Search for the cell housing the specified text and yield its [x, y] center coordinate. 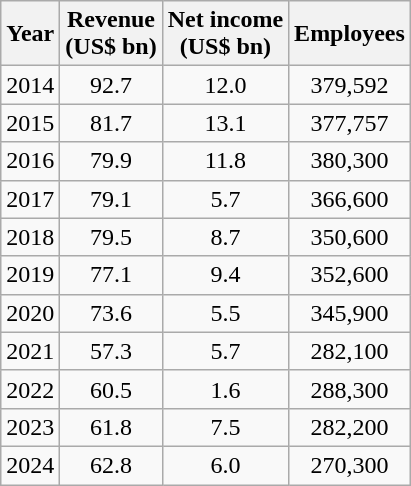
2023 [30, 427]
2015 [30, 123]
288,300 [350, 389]
7.5 [225, 427]
Revenue(US$ bn) [111, 34]
6.0 [225, 465]
11.8 [225, 161]
5.5 [225, 313]
8.7 [225, 237]
377,757 [350, 123]
62.8 [111, 465]
2017 [30, 199]
380,300 [350, 161]
60.5 [111, 389]
366,600 [350, 199]
2019 [30, 275]
Employees [350, 34]
79.1 [111, 199]
Year [30, 34]
2024 [30, 465]
1.6 [225, 389]
282,100 [350, 351]
282,200 [350, 427]
77.1 [111, 275]
2020 [30, 313]
345,900 [350, 313]
2021 [30, 351]
379,592 [350, 85]
352,600 [350, 275]
61.8 [111, 427]
92.7 [111, 85]
73.6 [111, 313]
79.9 [111, 161]
350,600 [350, 237]
13.1 [225, 123]
12.0 [225, 85]
2016 [30, 161]
57.3 [111, 351]
79.5 [111, 237]
9.4 [225, 275]
270,300 [350, 465]
2018 [30, 237]
Net income(US$ bn) [225, 34]
2022 [30, 389]
2014 [30, 85]
81.7 [111, 123]
